From the cell containing the given text, extract its center point as (X, Y) coordinate. 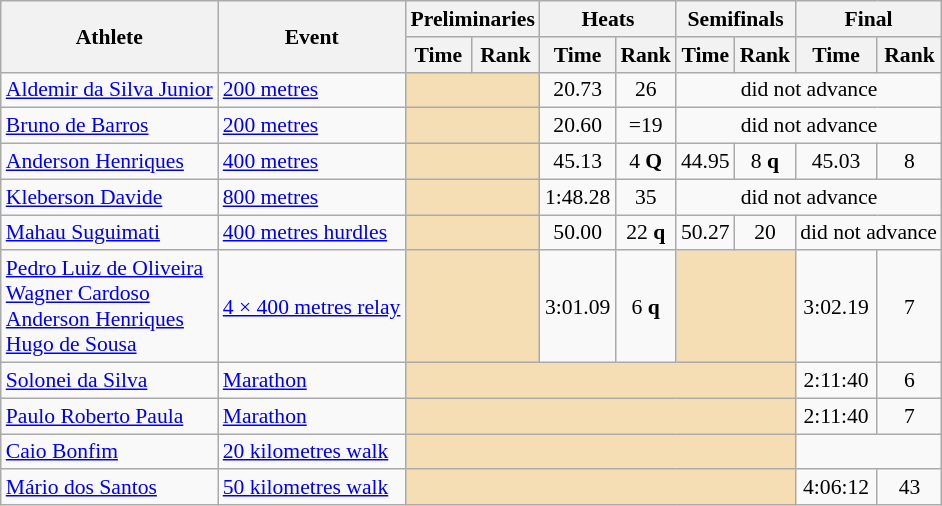
8 (910, 162)
4:06:12 (836, 488)
6 (910, 381)
Caio Bonfim (110, 452)
3:01.09 (578, 307)
4 Q (646, 162)
Athlete (110, 36)
Preliminaries (472, 19)
Mário dos Santos (110, 488)
400 metres (312, 162)
Paulo Roberto Paula (110, 416)
35 (646, 197)
50.27 (706, 233)
Pedro Luiz de OliveiraWagner CardosoAnderson HenriquesHugo de Sousa (110, 307)
20.73 (578, 90)
6 q (646, 307)
Event (312, 36)
26 (646, 90)
20.60 (578, 126)
20 kilometres walk (312, 452)
Mahau Suguimati (110, 233)
Semifinals (736, 19)
45.03 (836, 162)
Final (868, 19)
50.00 (578, 233)
8 q (766, 162)
Solonei da Silva (110, 381)
400 metres hurdles (312, 233)
45.13 (578, 162)
44.95 (706, 162)
3:02.19 (836, 307)
50 kilometres walk (312, 488)
22 q (646, 233)
20 (766, 233)
=19 (646, 126)
43 (910, 488)
Kleberson Davide (110, 197)
Bruno de Barros (110, 126)
4 × 400 metres relay (312, 307)
Anderson Henriques (110, 162)
1:48.28 (578, 197)
800 metres (312, 197)
Aldemir da Silva Junior (110, 90)
Heats (608, 19)
